Scan for the cell matching the given text and deliver its [X, Y] coordinate at center. 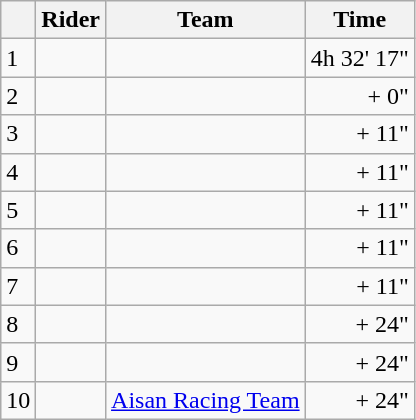
7 [18, 286]
Rider [71, 20]
2 [18, 96]
Aisan Racing Team [206, 400]
Time [360, 20]
4 [18, 172]
5 [18, 210]
1 [18, 58]
3 [18, 134]
8 [18, 324]
4h 32' 17" [360, 58]
Team [206, 20]
+ 0" [360, 96]
9 [18, 362]
6 [18, 248]
10 [18, 400]
